Extract the [x, y] coordinate from the center of the cell holding the provided text.  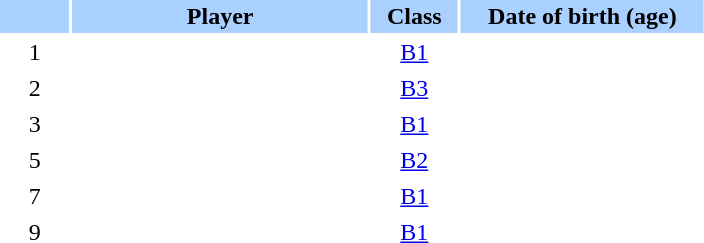
5 [34, 160]
B2 [414, 160]
Player [220, 16]
7 [34, 196]
3 [34, 124]
1 [34, 52]
B3 [414, 88]
Class [414, 16]
2 [34, 88]
Date of birth (age) [582, 16]
